Find where the given text appears and provide that cell's center as (X, Y) coordinate. 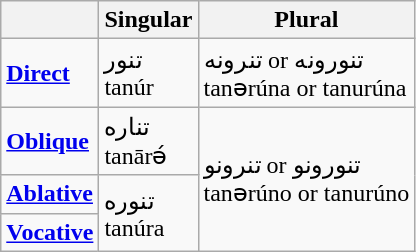
تنورtanúr (148, 73)
Oblique (50, 141)
Ablative (50, 194)
Singular (148, 20)
تنرونو or تنورونوtanərúno or tanurúno (306, 179)
Vocative (50, 232)
Plural (306, 20)
تنورهtanúra (148, 213)
تنارهtanārə́ (148, 141)
Direct (50, 73)
تنرونه or تنورونهtanərúna or tanurúna (306, 73)
